Pinpoint the cell where the given text exists, returning its (X, Y) midpoint coordinate. 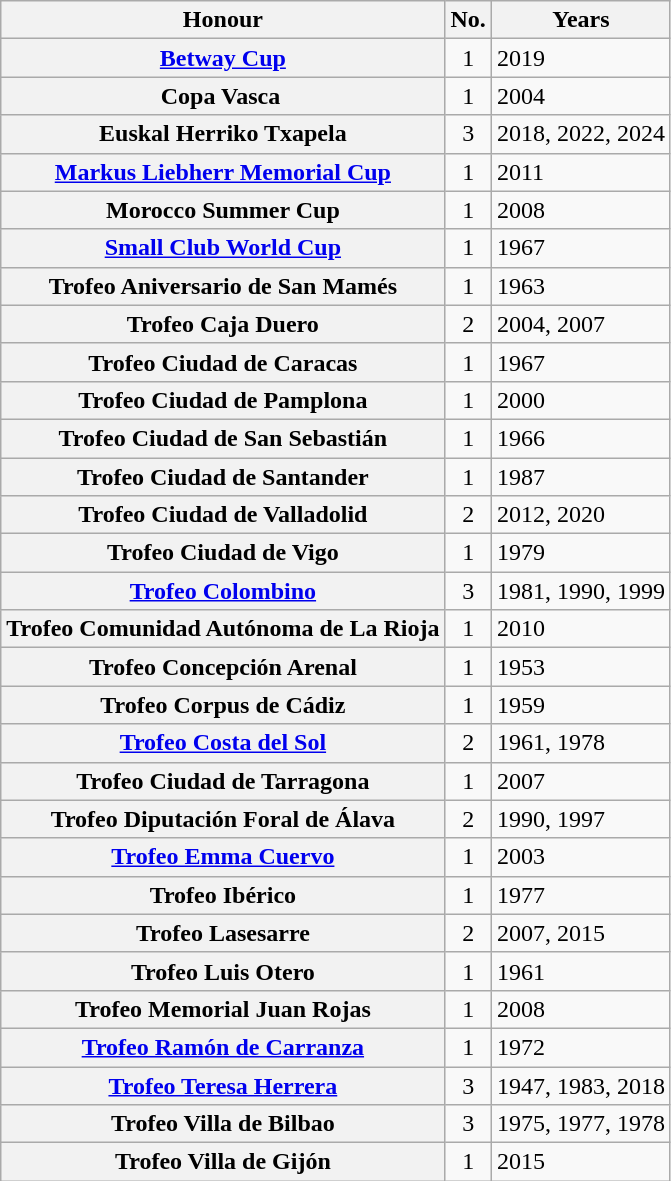
2010 (580, 629)
Trofeo Villa de Bilbao (223, 1124)
Trofeo Colombino (223, 591)
1961 (580, 971)
2003 (580, 857)
Trofeo Memorial Juan Rojas (223, 1009)
Betway Cup (223, 58)
Years (580, 20)
1981, 1990, 1999 (580, 591)
Trofeo Concepción Arenal (223, 667)
Trofeo Ramón de Carranza (223, 1047)
Trofeo Corpus de Cádiz (223, 705)
Trofeo Villa de Gijón (223, 1162)
2012, 2020 (580, 515)
1959 (580, 705)
Copa Vasca (223, 96)
2011 (580, 172)
2000 (580, 400)
1975, 1977, 1978 (580, 1124)
Euskal Herriko Txapela (223, 134)
Trofeo Ciudad de San Sebastián (223, 438)
Trofeo Ciudad de Caracas (223, 362)
1963 (580, 286)
2019 (580, 58)
Trofeo Luis Otero (223, 971)
2015 (580, 1162)
1966 (580, 438)
No. (468, 20)
2007 (580, 781)
1987 (580, 477)
Trofeo Diputación Foral de Álava (223, 819)
Trofeo Ciudad de Santander (223, 477)
Morocco Summer Cup (223, 210)
Trofeo Ibérico (223, 895)
Trofeo Emma Cuervo (223, 857)
Trofeo Aniversario de San Mamés (223, 286)
Trofeo Ciudad de Tarragona (223, 781)
Trofeo Lasesarre (223, 933)
2018, 2022, 2024 (580, 134)
Small Club World Cup (223, 248)
Trofeo Teresa Herrera (223, 1085)
1977 (580, 895)
Trofeo Comunidad Autónoma de La Rioja (223, 629)
1961, 1978 (580, 743)
2004, 2007 (580, 324)
2004 (580, 96)
2007, 2015 (580, 933)
1990, 1997 (580, 819)
Trofeo Ciudad de Valladolid (223, 515)
Markus Liebherr Memorial Cup (223, 172)
Trofeo Costa del Sol (223, 743)
1972 (580, 1047)
Honour (223, 20)
Trofeo Caja Duero (223, 324)
Trofeo Ciudad de Pamplona (223, 400)
Trofeo Ciudad de Vigo (223, 553)
1947, 1983, 2018 (580, 1085)
1953 (580, 667)
1979 (580, 553)
